Search for the cell housing the specified text and yield its [X, Y] center coordinate. 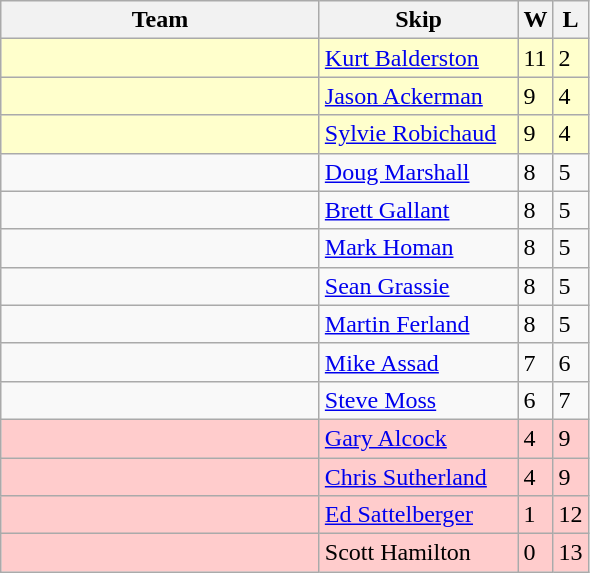
Mark Homan [418, 248]
13 [570, 553]
Mike Assad [418, 362]
W [536, 20]
Kurt Balderston [418, 58]
2 [570, 58]
Doug Marshall [418, 172]
Martin Ferland [418, 324]
Steve Moss [418, 400]
Skip [418, 20]
Brett Gallant [418, 210]
Team [160, 20]
11 [536, 58]
Chris Sutherland [418, 477]
12 [570, 515]
Ed Sattelberger [418, 515]
Sean Grassie [418, 286]
1 [536, 515]
0 [536, 553]
Sylvie Robichaud [418, 134]
Jason Ackerman [418, 96]
Scott Hamilton [418, 553]
L [570, 20]
Gary Alcock [418, 438]
